Scan for the cell matching the given text and deliver its [x, y] coordinate at center. 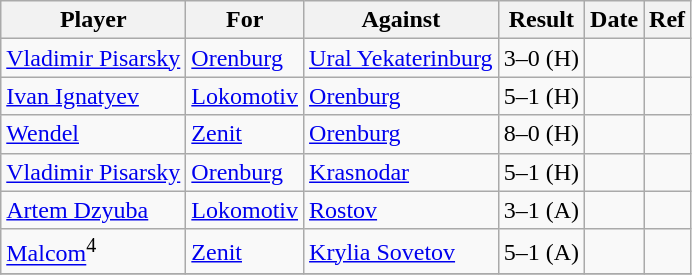
Against [402, 20]
Date [614, 20]
Wendel [94, 134]
Krylia Sovetov [402, 252]
3–0 (H) [541, 58]
Ref [668, 20]
Ivan Ignatyev [94, 96]
Result [541, 20]
3–1 (A) [541, 210]
Malcom4 [94, 252]
8–0 (H) [541, 134]
Rostov [402, 210]
Player [94, 20]
For [245, 20]
Krasnodar [402, 172]
Ural Yekaterinburg [402, 58]
Artem Dzyuba [94, 210]
5–1 (A) [541, 252]
